Provide the (x, y) coordinate of the cell's center where the given text is located.  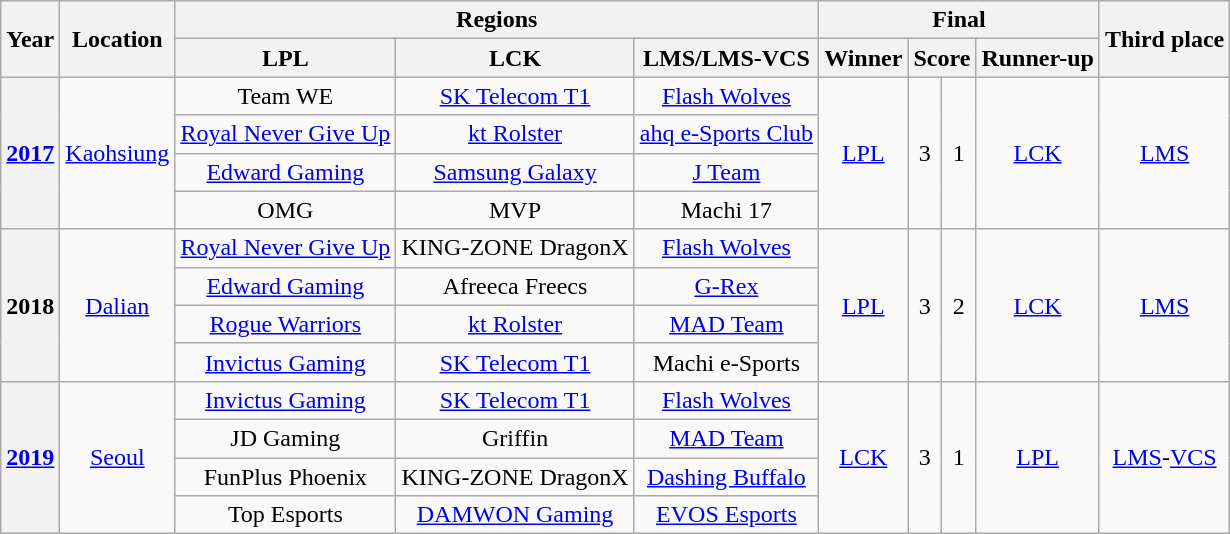
ahq e-Sports Club (726, 134)
Kaohsiung (118, 153)
Final (960, 20)
Third place (1164, 39)
Samsung Galaxy (515, 172)
Top Esports (286, 515)
2018 (30, 305)
OMG (286, 210)
G-Rex (726, 286)
2019 (30, 457)
Griffin (515, 438)
Machi e-Sports (726, 362)
Rogue Warriors (286, 324)
Afreeca Freecs (515, 286)
Runner-up (1038, 58)
Score (942, 58)
Year (30, 39)
Regions (497, 20)
Dashing Buffalo (726, 477)
Dalian (118, 305)
Machi 17 (726, 210)
Location (118, 39)
J Team (726, 172)
MVP (515, 210)
LMS-VCS (1164, 457)
JD Gaming (286, 438)
Team WE (286, 96)
EVOS Esports (726, 515)
2017 (30, 153)
2 (959, 305)
Winner (864, 58)
Seoul (118, 457)
DAMWON Gaming (515, 515)
FunPlus Phoenix (286, 477)
LMS/LMS-VCS (726, 58)
